Determine the [X, Y] coordinate at the center of the cell enclosing the given text.  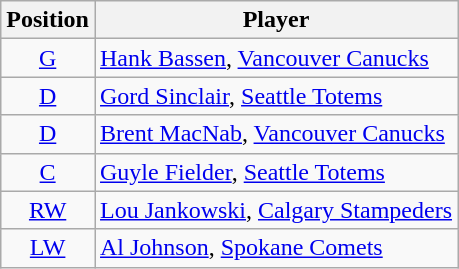
Guyle Fielder, Seattle Totems [276, 172]
Position [48, 20]
Player [276, 20]
G [48, 58]
Lou Jankowski, Calgary Stampeders [276, 210]
LW [48, 248]
Brent MacNab, Vancouver Canucks [276, 134]
Gord Sinclair, Seattle Totems [276, 96]
Al Johnson, Spokane Comets [276, 248]
RW [48, 210]
C [48, 172]
Hank Bassen, Vancouver Canucks [276, 58]
